Return (x, y) of the center of cell containing provided text 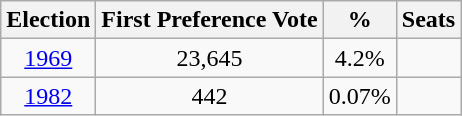
23,645 (210, 58)
1982 (48, 96)
442 (210, 96)
1969 (48, 58)
% (360, 20)
4.2% (360, 58)
Seats (428, 20)
0.07% (360, 96)
First Preference Vote (210, 20)
Election (48, 20)
